Locate the cell with the specified text and output its (X, Y) center coordinate. 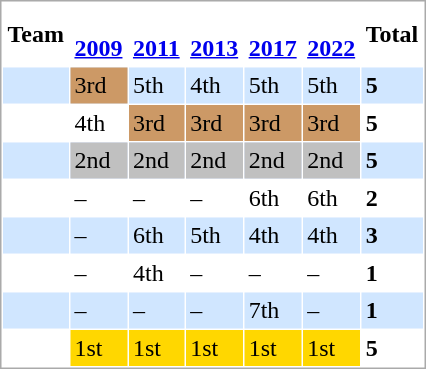
2022 (332, 34)
3 (392, 236)
2017 (272, 34)
2011 (156, 34)
2013 (214, 34)
2 (392, 198)
7th (272, 310)
Team (36, 34)
Total (392, 34)
2009 (98, 34)
